Pinpoint the cell where the given text exists, returning its [x, y] midpoint coordinate. 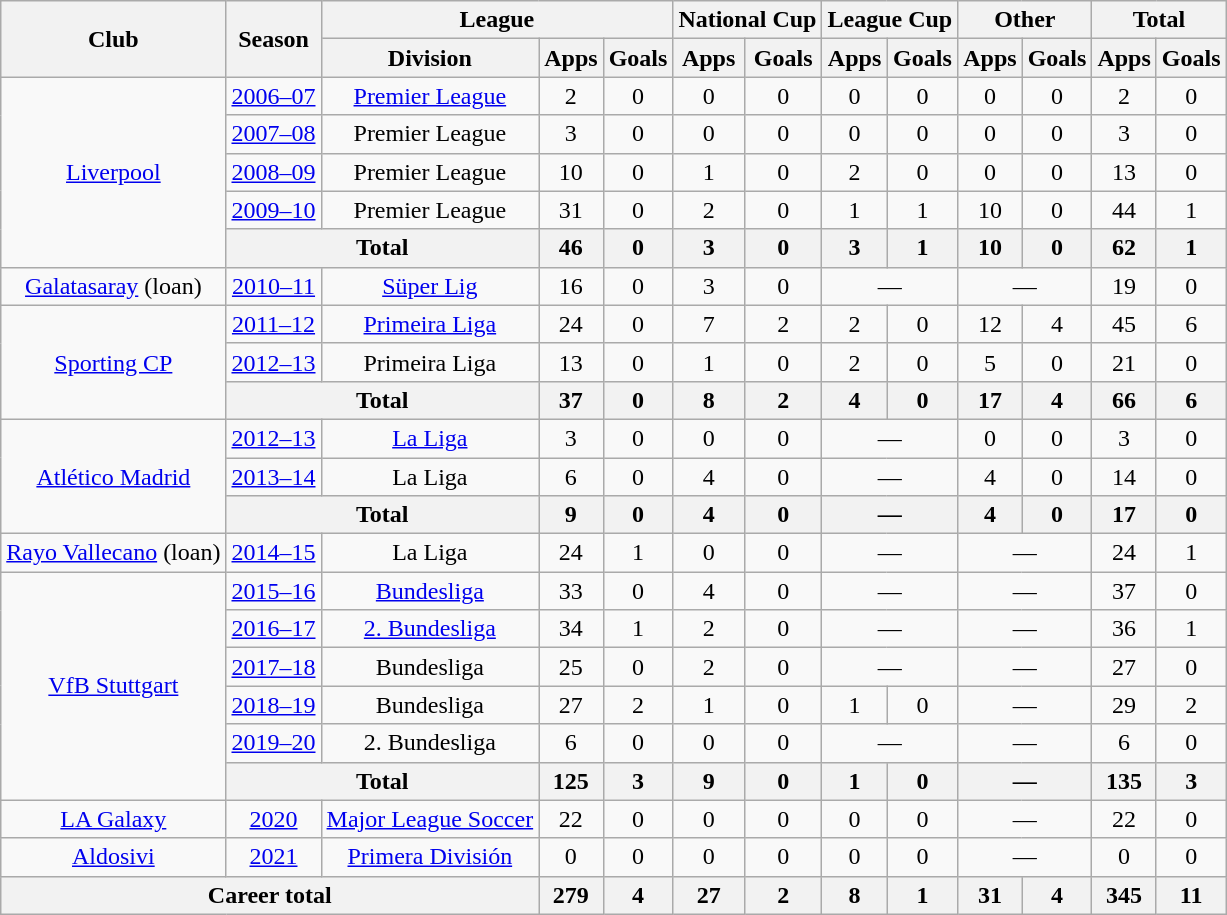
5 [990, 362]
2011–12 [274, 324]
62 [1124, 248]
14 [1124, 477]
2014–15 [274, 553]
Club [114, 39]
44 [1124, 210]
Season [274, 39]
Sporting CP [114, 362]
2019–20 [274, 743]
Major League Soccer [430, 819]
2018–19 [274, 705]
2020 [274, 819]
2007–08 [274, 134]
League Cup [890, 20]
46 [571, 248]
2010–11 [274, 286]
21 [1124, 362]
National Cup [748, 20]
LA Galaxy [114, 819]
2013–14 [274, 477]
19 [1124, 286]
25 [571, 667]
2021 [274, 857]
Division [430, 58]
Liverpool [114, 172]
16 [571, 286]
36 [1124, 629]
Süper Lig [430, 286]
Galatasaray (loan) [114, 286]
2006–07 [274, 96]
12 [990, 324]
34 [571, 629]
11 [1191, 895]
2016–17 [274, 629]
66 [1124, 400]
33 [571, 591]
Other [1025, 20]
2017–18 [274, 667]
125 [571, 781]
VfB Stuttgart [114, 686]
League [497, 20]
45 [1124, 324]
7 [709, 324]
2008–09 [274, 172]
135 [1124, 781]
279 [571, 895]
Primera División [430, 857]
2015–16 [274, 591]
29 [1124, 705]
345 [1124, 895]
Career total [270, 895]
Rayo Vallecano (loan) [114, 553]
Atlético Madrid [114, 476]
Aldosivi [114, 857]
2009–10 [274, 210]
